Capture the cell that displays the provided text and extract its [X, Y] central coordinate. 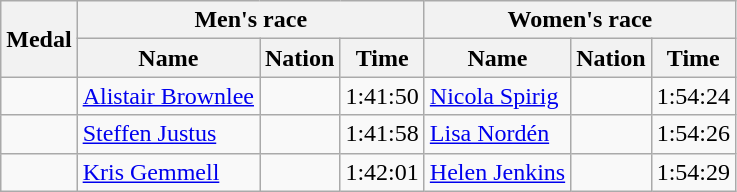
1:41:50 [382, 96]
Kris Gemmell [168, 172]
Nicola Spirig [497, 96]
Lisa Nordén [497, 134]
Men's race [250, 20]
Alistair Brownlee [168, 96]
1:54:29 [693, 172]
1:41:58 [382, 134]
Women's race [580, 20]
1:54:24 [693, 96]
Helen Jenkins [497, 172]
Medal [39, 39]
1:42:01 [382, 172]
1:54:26 [693, 134]
Steffen Justus [168, 134]
